Provide the (X, Y) coordinate of the cell's center where the given text is located.  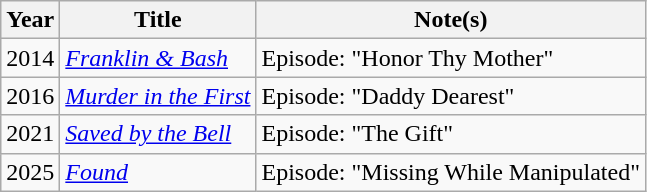
2016 (30, 96)
Title (158, 20)
Episode: "The Gift" (451, 134)
Franklin & Bash (158, 58)
Saved by the Bell (158, 134)
Note(s) (451, 20)
Episode: "Daddy Dearest" (451, 96)
Episode: "Honor Thy Mother" (451, 58)
Found (158, 172)
2014 (30, 58)
2021 (30, 134)
2025 (30, 172)
Murder in the First (158, 96)
Episode: "Missing While Manipulated" (451, 172)
Year (30, 20)
